Locate the cell with the specified text and output its [x, y] center coordinate. 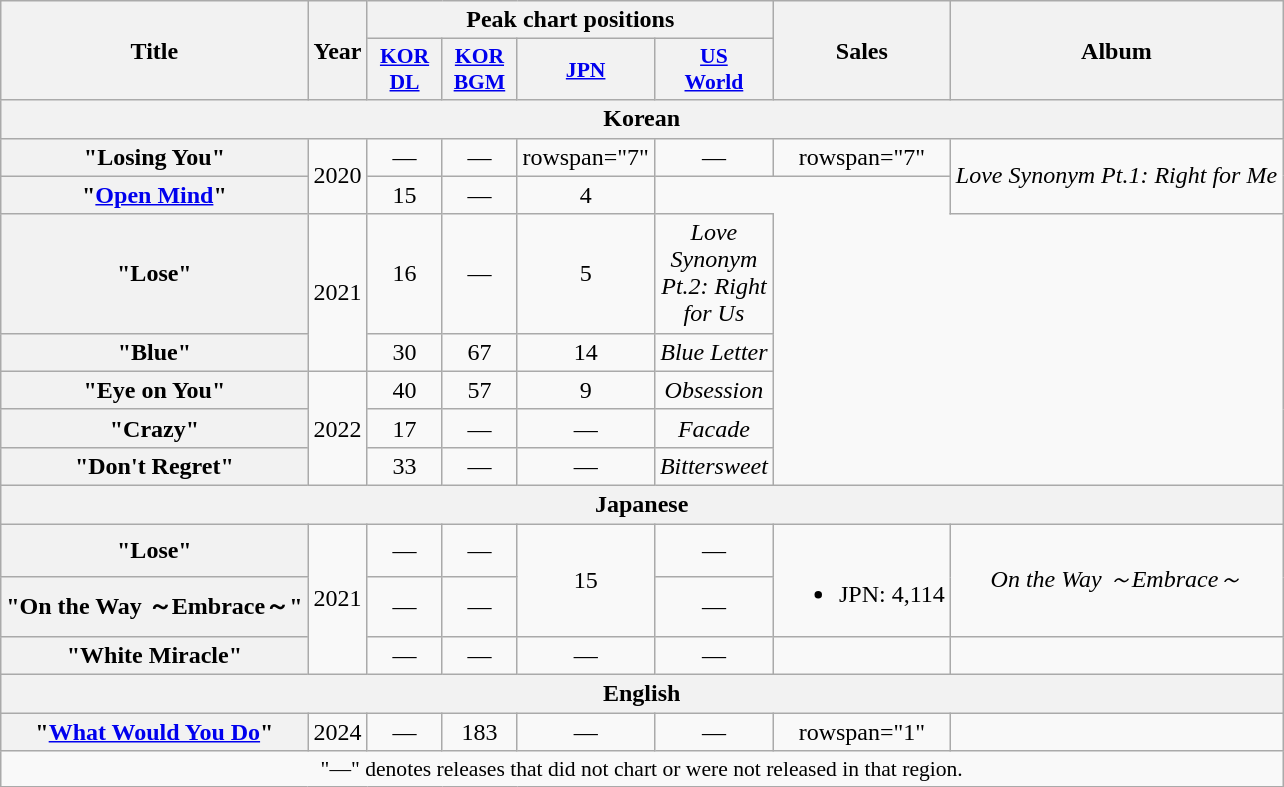
33 [404, 466]
183 [480, 732]
14 [586, 352]
Blue Letter [714, 352]
67 [480, 352]
"Open Mind" [154, 195]
On the Way ～Embrace～ [1116, 580]
English [642, 694]
Year [338, 50]
Facade [714, 428]
USWorld [714, 70]
40 [404, 390]
Peak chart positions [570, 20]
9 [586, 390]
Bittersweet [714, 466]
Korean [642, 119]
30 [404, 352]
"Losing You" [154, 157]
Love Synonym Pt.2: Right for Us [714, 274]
KORDL [404, 70]
KORBGM [480, 70]
2022 [338, 428]
"Blue" [154, 352]
"Crazy" [154, 428]
rowspan="1" [862, 732]
Japanese [642, 504]
"—" denotes releases that did not chart or were not released in that region. [642, 769]
2024 [338, 732]
4 [586, 195]
"On the Way ～Embrace～" [154, 607]
Obsession [714, 390]
JPN [586, 70]
5 [586, 274]
"What Would You Do" [154, 732]
"White Miracle" [154, 656]
Sales [862, 50]
2020 [338, 176]
Album [1116, 50]
Love Synonym Pt.1: Right for Me [1116, 176]
"Don't Regret" [154, 466]
57 [480, 390]
16 [404, 274]
Title [154, 50]
17 [404, 428]
JPN: 4,114 [862, 580]
"Eye on You" [154, 390]
